Extract the (x, y) coordinate from the center of the cell holding the provided text.  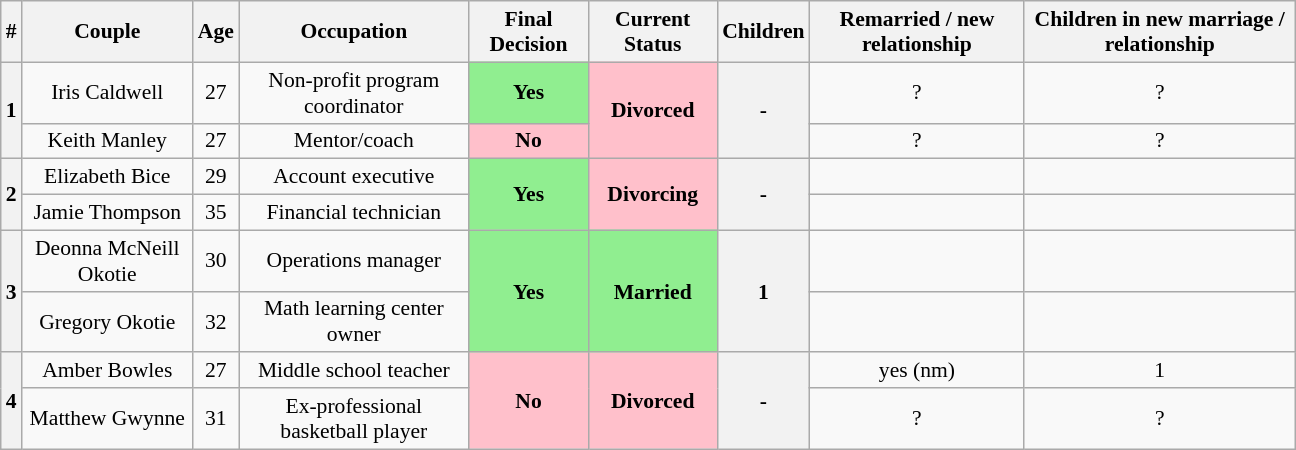
Middle school teacher (354, 371)
32 (216, 322)
29 (216, 177)
Age (216, 32)
31 (216, 418)
Deonna McNeill Okotie (108, 260)
Married (652, 291)
Final Decision (529, 32)
Keith Manley (108, 141)
3 (12, 291)
Elizabeth Bice (108, 177)
# (12, 32)
Matthew Gwynne (108, 418)
Operations manager (354, 260)
35 (216, 213)
Children in new marriage / relationship (1160, 32)
Amber Bowles (108, 371)
Financial technician (354, 213)
Children (764, 32)
2 (12, 194)
Mentor/coach (354, 141)
Current Status (652, 32)
Couple (108, 32)
Non-profit program coordinator (354, 92)
Divorcing (652, 194)
Remarried / new relationship (918, 32)
Iris Caldwell (108, 92)
30 (216, 260)
yes (nm) (918, 371)
4 (12, 402)
Ex-professional basketball player (354, 418)
Gregory Okotie (108, 322)
Account executive (354, 177)
Occupation (354, 32)
Math learning center owner (354, 322)
Jamie Thompson (108, 213)
